Output the [x, y] coordinate of the center of the cell containing the given text.  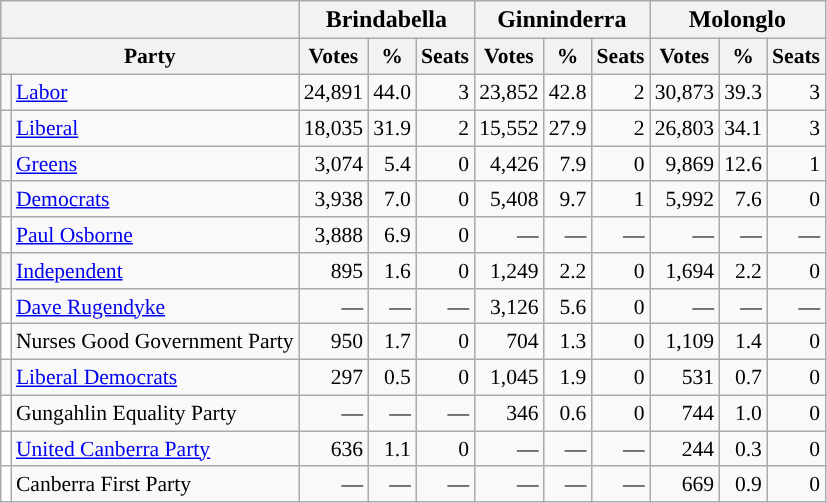
26,803 [684, 128]
3,074 [334, 164]
244 [684, 449]
7.0 [392, 199]
Liberal Democrats [155, 377]
Independent [155, 271]
Party [150, 57]
4,426 [508, 164]
Molonglo [738, 20]
Canberra First Party [155, 484]
297 [334, 377]
30,873 [684, 92]
1.3 [568, 342]
1.0 [743, 413]
9.7 [568, 199]
1.9 [568, 377]
23,852 [508, 92]
1.7 [392, 342]
5,992 [684, 199]
Labor [155, 92]
950 [334, 342]
18,035 [334, 128]
Ginninderra [562, 20]
24,891 [334, 92]
Gungahlin Equality Party [155, 413]
United Canberra Party [155, 449]
669 [684, 484]
5.4 [392, 164]
1.6 [392, 271]
34.1 [743, 128]
3,126 [508, 306]
9,869 [684, 164]
Greens [155, 164]
3,938 [334, 199]
6.9 [392, 235]
12.6 [743, 164]
0.7 [743, 377]
3,888 [334, 235]
31.9 [392, 128]
1.1 [392, 449]
Nurses Good Government Party [155, 342]
Dave Rugendyke [155, 306]
5,408 [508, 199]
15,552 [508, 128]
1,109 [684, 342]
0.3 [743, 449]
895 [334, 271]
7.9 [568, 164]
39.3 [743, 92]
704 [508, 342]
Brindabella [387, 20]
1,694 [684, 271]
42.8 [568, 92]
1,249 [508, 271]
636 [334, 449]
0.6 [568, 413]
44.0 [392, 92]
1,045 [508, 377]
744 [684, 413]
0.5 [392, 377]
0.9 [743, 484]
Democrats [155, 199]
1.4 [743, 342]
Liberal [155, 128]
Paul Osborne [155, 235]
346 [508, 413]
7.6 [743, 199]
27.9 [568, 128]
5.6 [568, 306]
531 [684, 377]
